Identify which cell holds the provided text, then report its (x, y) central coordinate. 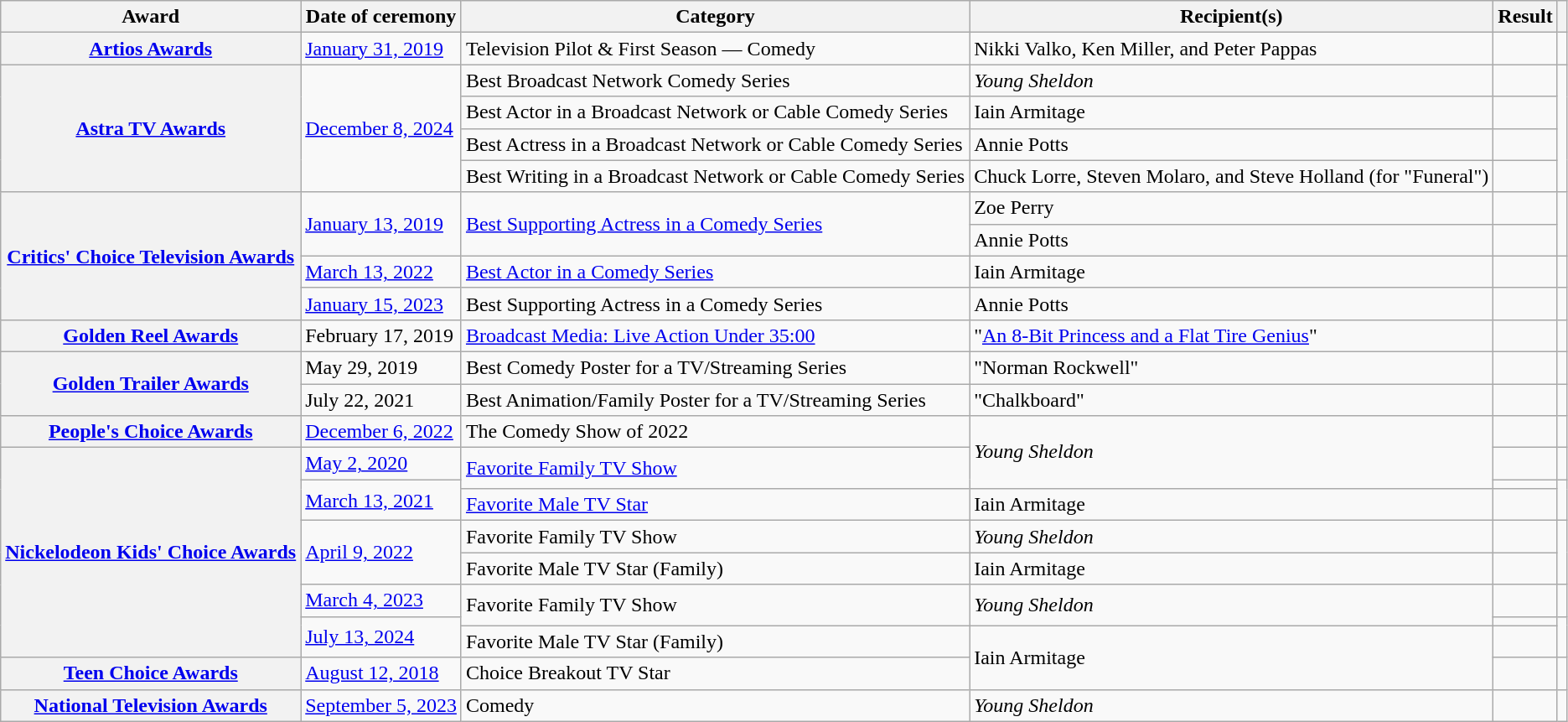
Golden Reel Awards (151, 335)
July 13, 2024 (381, 637)
January 13, 2019 (381, 224)
Best Actor in a Comedy Series (715, 272)
March 13, 2022 (381, 272)
Zoe Perry (1232, 208)
Category (715, 17)
January 15, 2023 (381, 304)
The Comedy Show of 2022 (715, 432)
September 5, 2023 (381, 705)
Choice Breakout TV Star (715, 673)
Favorite Male TV Star (715, 505)
Broadcast Media: Live Action Under 35:00 (715, 335)
Teen Choice Awards (151, 673)
January 31, 2019 (381, 49)
April 9, 2022 (381, 553)
Astra TV Awards (151, 128)
Nikki Valko, Ken Miller, and Peter Pappas (1232, 49)
March 4, 2023 (381, 600)
"Chalkboard" (1232, 400)
Chuck Lorre, Steven Molaro, and Steve Holland (for "Funeral") (1232, 176)
Date of ceremony (381, 17)
"Norman Rockwell" (1232, 367)
Best Actress in a Broadcast Network or Cable Comedy Series (715, 144)
Best Actor in a Broadcast Network or Cable Comedy Series (715, 112)
"An 8-Bit Princess and a Flat Tire Genius" (1232, 335)
Best Animation/Family Poster for a TV/Streaming Series (715, 400)
Best Writing in a Broadcast Network or Cable Comedy Series (715, 176)
Result (1525, 17)
August 12, 2018 (381, 673)
Comedy (715, 705)
February 17, 2019 (381, 335)
Artios Awards (151, 49)
Recipient(s) (1232, 17)
March 13, 2021 (381, 500)
July 22, 2021 (381, 400)
May 2, 2020 (381, 464)
Critics' Choice Television Awards (151, 256)
December 8, 2024 (381, 128)
Golden Trailer Awards (151, 383)
Award (151, 17)
Best Broadcast Network Comedy Series (715, 81)
People's Choice Awards (151, 432)
Best Comedy Poster for a TV/Streaming Series (715, 367)
December 6, 2022 (381, 432)
National Television Awards (151, 705)
May 29, 2019 (381, 367)
Nickelodeon Kids' Choice Awards (151, 553)
Television Pilot & First Season — Comedy (715, 49)
